Identify which cell holds the provided text, then report its (x, y) central coordinate. 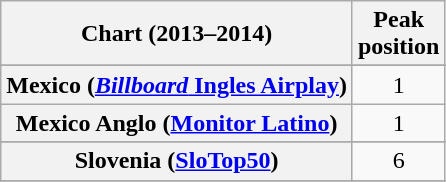
Peakposition (398, 34)
Mexico (Billboard Ingles Airplay) (177, 85)
Chart (2013–2014) (177, 34)
Slovenia (SloTop50) (177, 161)
6 (398, 161)
Mexico Anglo (Monitor Latino) (177, 123)
